Scan for the cell matching the given text and deliver its [x, y] coordinate at center. 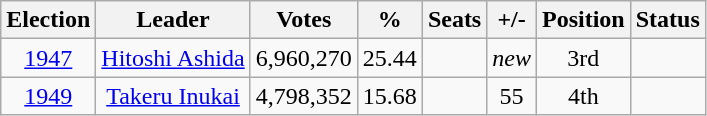
Position [583, 20]
Votes [304, 20]
6,960,270 [304, 58]
+/- [512, 20]
% [390, 20]
1949 [48, 96]
3rd [583, 58]
new [512, 58]
Seats [454, 20]
1947 [48, 58]
55 [512, 96]
15.68 [390, 96]
Status [668, 20]
Hitoshi Ashida [173, 58]
4,798,352 [304, 96]
Election [48, 20]
25.44 [390, 58]
4th [583, 96]
Leader [173, 20]
Takeru Inukai [173, 96]
